Return [x, y] of the center of cell containing provided text 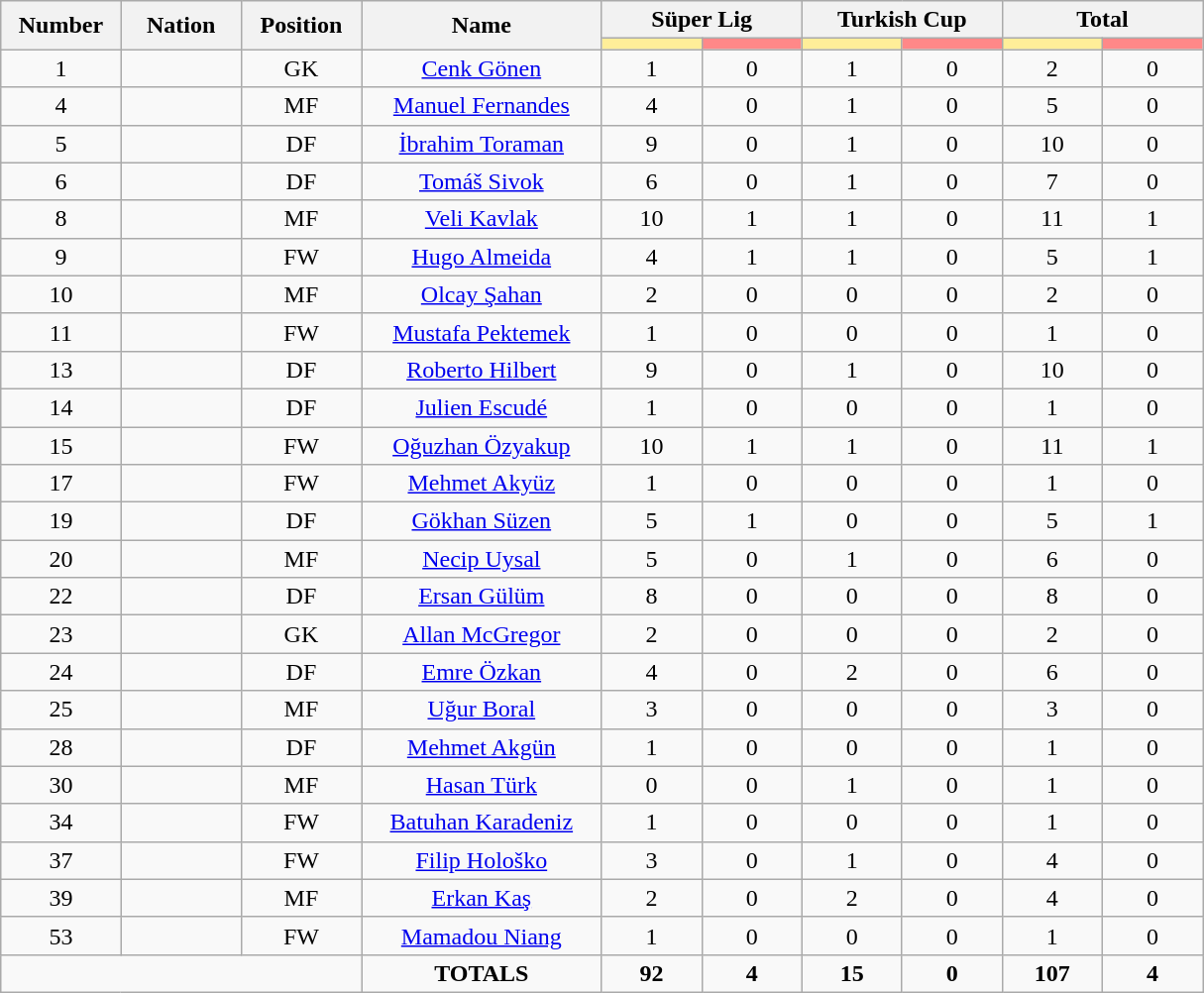
53 [61, 936]
Batuhan Karadeniz [482, 823]
İbrahim Toraman [482, 144]
Allan McGregor [482, 634]
Erkan Kaş [482, 898]
Number [61, 26]
14 [61, 407]
28 [61, 747]
TOTALS [482, 973]
30 [61, 785]
20 [61, 559]
39 [61, 898]
Olcay Şahan [482, 294]
Necip Uysal [482, 559]
Emre Özkan [482, 672]
Name [482, 26]
25 [61, 710]
Position [301, 26]
Manuel Fernandes [482, 106]
Ersan Gülüm [482, 597]
Veli Kavlak [482, 219]
Tomáš Sivok [482, 181]
Turkish Cup [902, 20]
Gökhan Süzen [482, 521]
Cenk Gönen [482, 68]
Julien Escudé [482, 407]
Nation [180, 26]
Süper Lig [702, 20]
Mustafa Pektemek [482, 332]
Hugo Almeida [482, 257]
Hasan Türk [482, 785]
Uğur Boral [482, 710]
19 [61, 521]
17 [61, 484]
Roberto Hilbert [482, 370]
37 [61, 860]
Filip Hološko [482, 860]
22 [61, 597]
Mamadou Niang [482, 936]
Total [1102, 20]
Mehmet Akgün [482, 747]
24 [61, 672]
7 [1052, 181]
13 [61, 370]
23 [61, 634]
34 [61, 823]
92 [652, 973]
Oğuzhan Özyakup [482, 445]
107 [1052, 973]
Mehmet Akyüz [482, 484]
